For the text-containing cell, return its midpoint in [x, y] coordinate format. 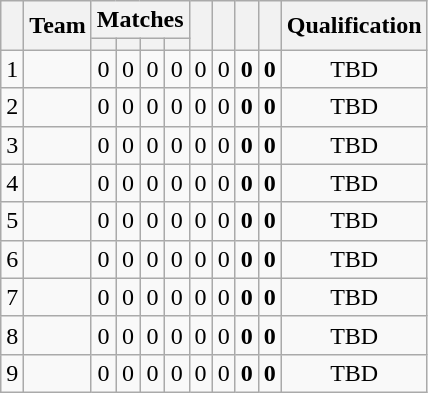
Matches [140, 20]
7 [12, 297]
4 [12, 183]
9 [12, 373]
6 [12, 259]
Qualification [354, 26]
8 [12, 335]
5 [12, 221]
Team [58, 26]
1 [12, 69]
2 [12, 107]
3 [12, 145]
